Output the (x, y) coordinate of the center of the cell containing the given text.  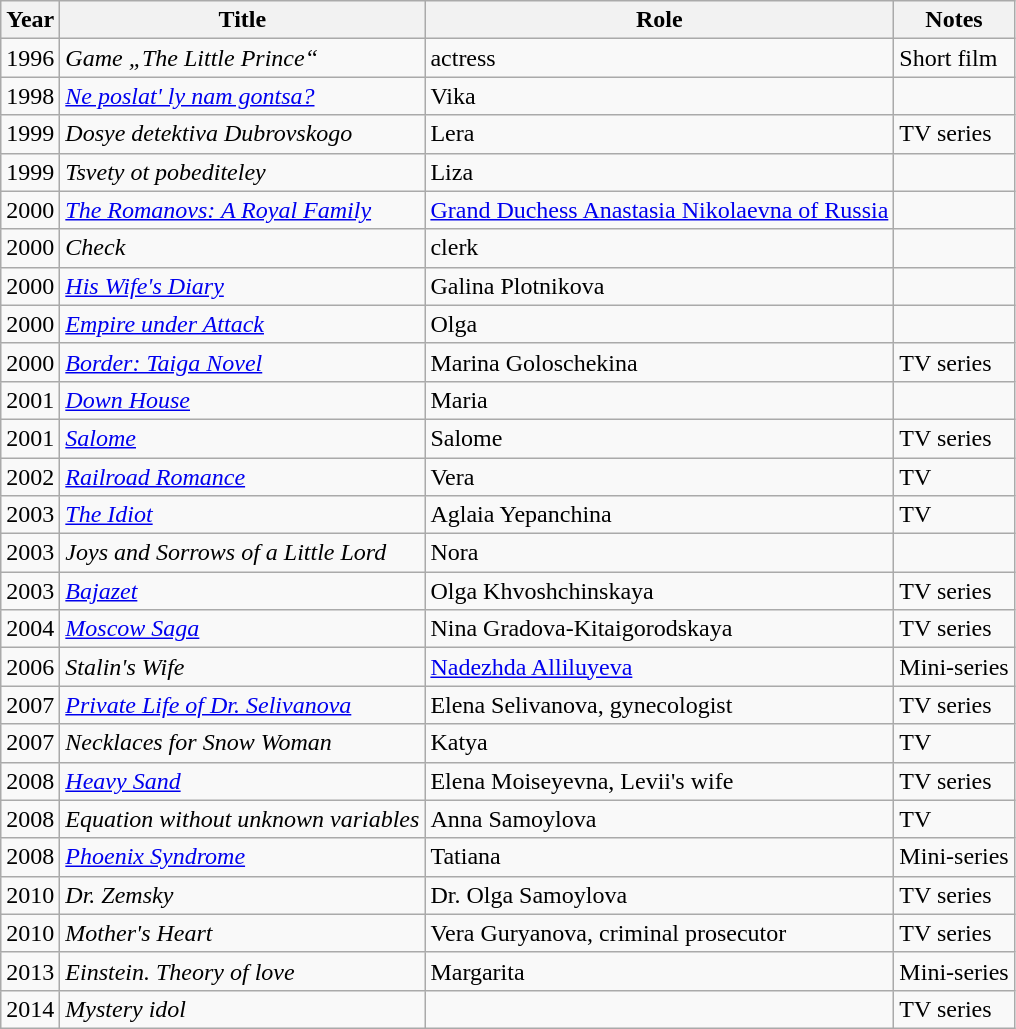
Border: Taiga Novel (242, 362)
clerk (660, 248)
Role (660, 20)
Tatiana (660, 857)
Margarita (660, 971)
Grand Duchess Anastasia Nikolaevna of Russia (660, 210)
Einstein. Theory of love (242, 971)
Galina Plotnikova (660, 286)
Empire under Attack (242, 324)
Short film (954, 58)
Joys and Sorrows of a Little Lord (242, 553)
Vera (660, 477)
Dr. Zemsky (242, 895)
Nadezhda Alliluyeva (660, 667)
Lera (660, 134)
Check (242, 248)
Dr. Olga Samoylova (660, 895)
Phoenix Syndrome (242, 857)
2014 (30, 1009)
Tsvety ot pobediteley (242, 172)
Vika (660, 96)
Olga Khvoshchinskaya (660, 591)
Game „The Little Prince“ (242, 58)
Mother's Heart (242, 933)
1998 (30, 96)
Bajazet (242, 591)
Liza (660, 172)
actress (660, 58)
Marina Goloschekina (660, 362)
Year (30, 20)
Elena Moiseyevna, Levii's wife (660, 781)
The Romanovs: A Royal Family (242, 210)
Moscow Saga (242, 629)
Heavy Sand (242, 781)
Mystery idol (242, 1009)
Nina Gradova-Kitaigorodskaya (660, 629)
Vera Guryanova, criminal prosecutor (660, 933)
Railroad Romance (242, 477)
1996 (30, 58)
Aglaia Yepanchina (660, 515)
Olga (660, 324)
His Wife's Diary (242, 286)
Stalin's Wife (242, 667)
Maria (660, 400)
Down House (242, 400)
Nora (660, 553)
The Idiot (242, 515)
Katya (660, 743)
Equation without unknown variables (242, 819)
Private Life of Dr. Selivanova (242, 705)
2002 (30, 477)
2004 (30, 629)
2006 (30, 667)
Anna Samoylova (660, 819)
Title (242, 20)
Necklaces for Snow Woman (242, 743)
Elena Selivanova, gynecologist (660, 705)
Notes (954, 20)
2013 (30, 971)
Dosye detektiva Dubrovskogo (242, 134)
Ne poslat' ly nam gontsa? (242, 96)
